Return (x, y) of the center of cell containing provided text 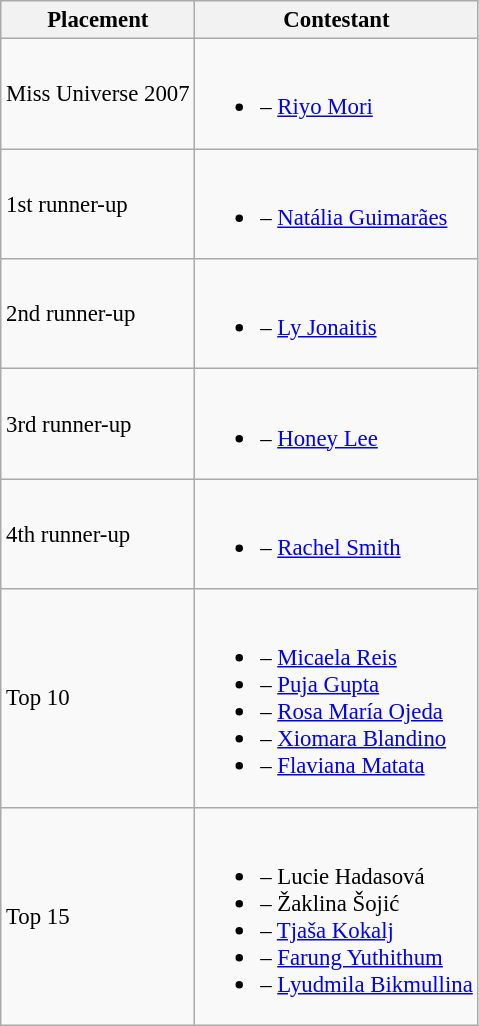
– Riyo Mori (336, 94)
Miss Universe 2007 (98, 94)
2nd runner-up (98, 314)
– Micaela Reis – Puja Gupta – Rosa María Ojeda – Xiomara Blandino – Flaviana Matata (336, 698)
– Lucie Hadasová – Žaklina Šojić – Tjaša Kokalj – Farung Yuthithum – Lyudmila Bikmullina (336, 916)
Contestant (336, 20)
4th runner-up (98, 534)
Top 15 (98, 916)
Placement (98, 20)
1st runner-up (98, 204)
– Rachel Smith (336, 534)
– Honey Lee (336, 424)
– Natália Guimarães (336, 204)
3rd runner-up (98, 424)
Top 10 (98, 698)
– Ly Jonaitis (336, 314)
